Pinpoint the cell where the given text exists, returning its (x, y) midpoint coordinate. 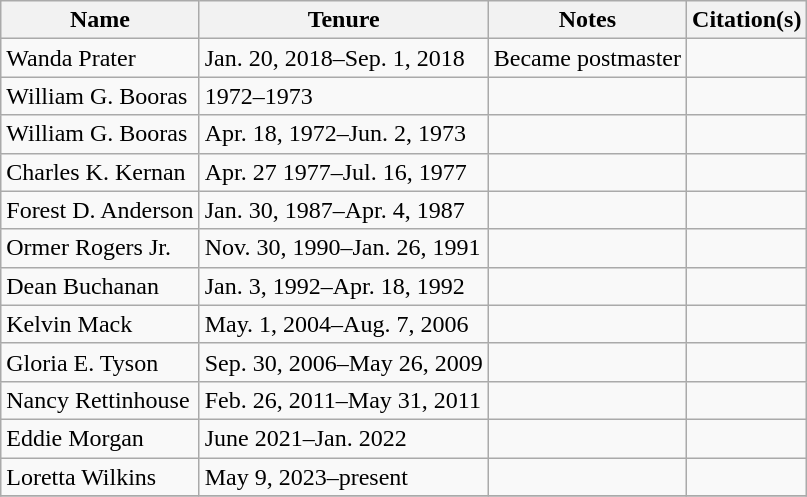
Charles K. Kernan (100, 172)
Gloria E. Tyson (100, 362)
Feb. 26, 2011–May 31, 2011 (344, 400)
Notes (587, 20)
Loretta Wilkins (100, 477)
Dean Buchanan (100, 286)
Citation(s) (747, 20)
May. 1, 2004–Aug. 7, 2006 (344, 324)
Name (100, 20)
Wanda Prater (100, 58)
Jan. 20, 2018–Sep. 1, 2018 (344, 58)
Became postmaster (587, 58)
Eddie Morgan (100, 438)
Apr. 18, 1972–Jun. 2, 1973 (344, 134)
Nancy Rettinhouse (100, 400)
Nov. 30, 1990–Jan. 26, 1991 (344, 248)
Tenure (344, 20)
Kelvin Mack (100, 324)
Apr. 27 1977–Jul. 16, 1977 (344, 172)
Jan. 30, 1987–Apr. 4, 1987 (344, 210)
May 9, 2023–present (344, 477)
Sep. 30, 2006–May 26, 2009 (344, 362)
Jan. 3, 1992–Apr. 18, 1992 (344, 286)
Ormer Rogers Jr. (100, 248)
June 2021–Jan. 2022 (344, 438)
1972–1973 (344, 96)
Forest D. Anderson (100, 210)
